Output the (x, y) coordinate of the center of the cell containing the given text.  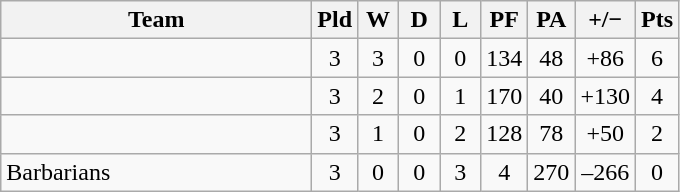
PF (504, 20)
48 (552, 58)
+/− (606, 20)
134 (504, 58)
+130 (606, 96)
W (378, 20)
L (460, 20)
–266 (606, 172)
78 (552, 134)
40 (552, 96)
270 (552, 172)
170 (504, 96)
Pts (656, 20)
Barbarians (156, 172)
Team (156, 20)
6 (656, 58)
D (420, 20)
128 (504, 134)
PA (552, 20)
+50 (606, 134)
Pld (335, 20)
+86 (606, 58)
